Search for the cell housing the specified text and yield its [x, y] center coordinate. 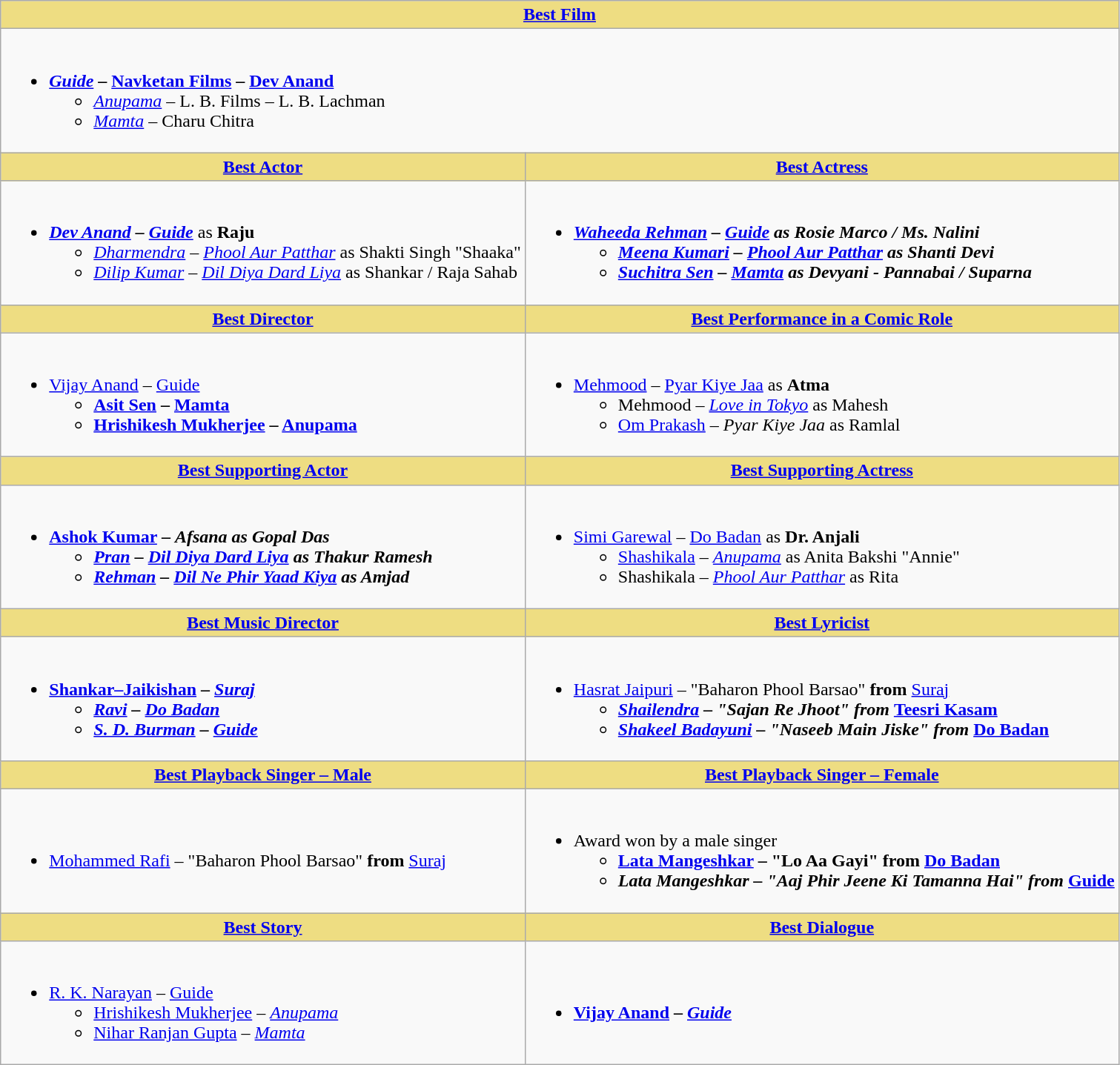
Ashok Kumar – Afsana as Gopal DasPran – Dil Diya Dard Liya as Thakur RameshRehman – Dil Ne Phir Yaad Kiya as Amjad [263, 547]
Best Music Director [263, 623]
Best Story [263, 927]
Best Actress [821, 167]
Best Playback Singer – Male [263, 774]
Best Director [263, 319]
Best Playback Singer – Female [821, 774]
Best Lyricist [821, 623]
Waheeda Rehman – Guide as Rosie Marco / Ms. NaliniMeena Kumari – Phool Aur Patthar as Shanti DeviSuchitra Sen – Mamta as Devyani - Pannabai / Suparna [821, 243]
Best Supporting Actor [263, 471]
Guide – Navketan Films – Dev Anand Anupama – L. B. Films – L. B. LachmanMamta – Charu Chitra [560, 90]
Dev Anand – Guide as RajuDharmendra – Phool Aur Patthar as Shakti Singh "Shaaka"Dilip Kumar – Dil Diya Dard Liya as Shankar / Raja Sahab [263, 243]
Mehmood – Pyar Kiye Jaa as AtmaMehmood – Love in Tokyo as MaheshOm Prakash – Pyar Kiye Jaa as Ramlal [821, 394]
Best Performance in a Comic Role [821, 319]
Hasrat Jaipuri – "Baharon Phool Barsao" from SurajShailendra – "Sajan Re Jhoot" from Teesri KasamShakeel Badayuni – "Naseeb Main Jiske" from Do Badan [821, 698]
Mohammed Rafi – "Baharon Phool Barsao" from Suraj [263, 851]
Shankar–Jaikishan – SurajRavi – Do BadanS. D. Burman – Guide [263, 698]
Vijay Anand – Guide Asit Sen – MamtaHrishikesh Mukherjee – Anupama [263, 394]
Best Film [560, 15]
Best Dialogue [821, 927]
Best Supporting Actress [821, 471]
R. K. Narayan – GuideHrishikesh Mukherjee – AnupamaNihar Ranjan Gupta – Mamta [263, 1003]
Vijay Anand – Guide [821, 1003]
Simi Garewal – Do Badan as Dr. AnjaliShashikala – Anupama as Anita Bakshi "Annie"Shashikala – Phool Aur Patthar as Rita [821, 547]
Best Actor [263, 167]
Award won by a male singerLata Mangeshkar – "Lo Aa Gayi" from Do BadanLata Mangeshkar – "Aaj Phir Jeene Ki Tamanna Hai" from Guide [821, 851]
